Provide the [x, y] coordinate of the cell's center where the given text is located.  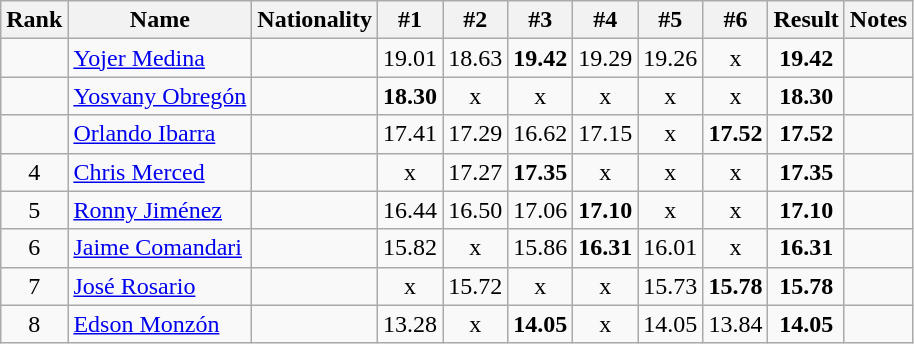
15.86 [540, 248]
19.01 [410, 58]
19.29 [606, 58]
13.84 [736, 324]
15.72 [476, 286]
Yosvany Obregón [160, 96]
13.28 [410, 324]
6 [34, 248]
Result [806, 20]
16.62 [540, 134]
16.44 [410, 210]
7 [34, 286]
4 [34, 172]
#5 [670, 20]
#4 [606, 20]
#2 [476, 20]
Rank [34, 20]
Yojer Medina [160, 58]
16.50 [476, 210]
#1 [410, 20]
José Rosario [160, 286]
17.41 [410, 134]
Nationality [315, 20]
16.01 [670, 248]
Name [160, 20]
17.27 [476, 172]
Orlando Ibarra [160, 134]
Notes [878, 20]
#3 [540, 20]
17.15 [606, 134]
#6 [736, 20]
19.26 [670, 58]
Jaime Comandari [160, 248]
17.29 [476, 134]
17.06 [540, 210]
Edson Monzón [160, 324]
18.63 [476, 58]
8 [34, 324]
Chris Merced [160, 172]
15.82 [410, 248]
Ronny Jiménez [160, 210]
5 [34, 210]
15.73 [670, 286]
